Identify which cell holds the provided text, then report its [x, y] central coordinate. 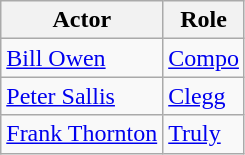
Truly [204, 134]
Peter Sallis [82, 96]
Bill Owen [82, 58]
Role [204, 20]
Actor [82, 20]
Compo [204, 58]
Clegg [204, 96]
Frank Thornton [82, 134]
